Determine the [x, y] coordinate at the center of the cell enclosing the given text.  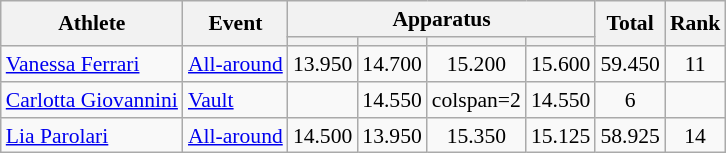
Event [236, 24]
Vanessa Ferrari [92, 64]
14.700 [392, 64]
59.450 [630, 64]
Athlete [92, 24]
Carlotta Giovannini [92, 100]
Apparatus [442, 19]
13.950 [322, 64]
Rank [696, 24]
11 [696, 64]
Vault [236, 100]
colspan=2 [476, 100]
15.600 [560, 64]
6 [630, 100]
All-around [236, 64]
15.200 [476, 64]
Total [630, 24]
